For the text-containing cell, return its midpoint in (x, y) coordinate format. 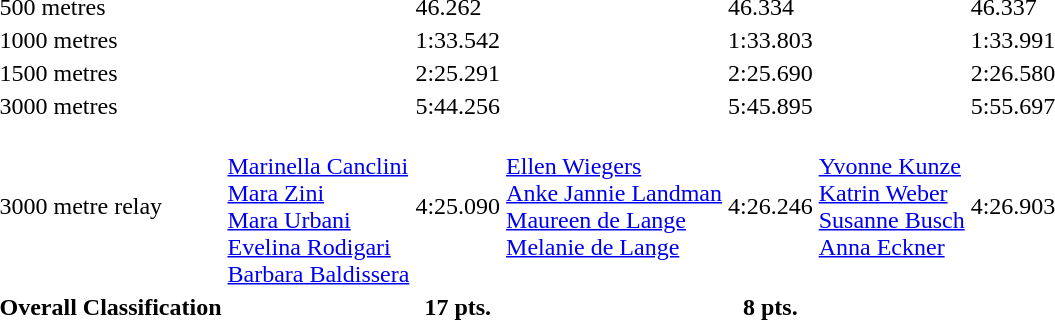
1:33.542 (458, 40)
2:25.690 (771, 73)
1:33.803 (771, 40)
5:44.256 (458, 106)
4:26.246 (771, 206)
Yvonne KunzeKatrin WeberSusanne BuschAnna Eckner (892, 206)
5:45.895 (771, 106)
2:25.291 (458, 73)
Ellen WiegersAnke Jannie LandmanMaureen de LangeMelanie de Lange (614, 206)
4:25.090 (458, 206)
Marinella CancliniMara ZiniMara UrbaniEvelina RodigariBarbara Baldissera (318, 206)
